Determine the (x, y) coordinate at the center of the cell enclosing the given text.  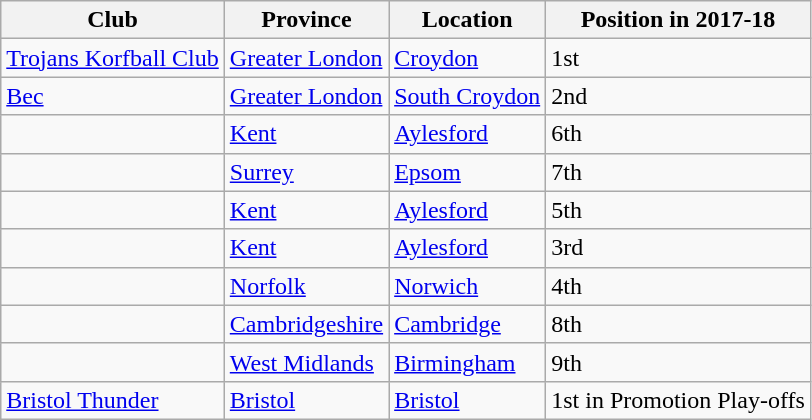
2nd (678, 96)
Location (468, 20)
South Croydon (468, 96)
Norwich (468, 286)
Club (113, 20)
West Midlands (306, 362)
Position in 2017-18 (678, 20)
Trojans Korfball Club (113, 58)
Bristol Thunder (113, 400)
6th (678, 134)
Province (306, 20)
Bec (113, 96)
Epsom (468, 172)
4th (678, 286)
Surrey (306, 172)
5th (678, 210)
Birmingham (468, 362)
Cambridgeshire (306, 324)
8th (678, 324)
3rd (678, 248)
7th (678, 172)
1st (678, 58)
Cambridge (468, 324)
Norfolk (306, 286)
9th (678, 362)
1st in Promotion Play-offs (678, 400)
Croydon (468, 58)
